Extract the (X, Y) coordinate from the center of the cell holding the provided text.  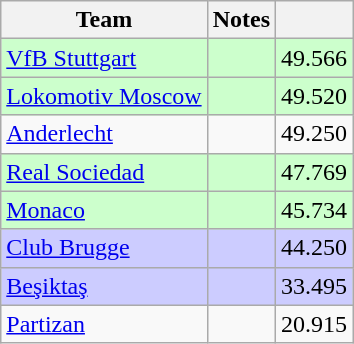
Team (104, 20)
Notes (241, 20)
49.520 (314, 96)
33.495 (314, 286)
Anderlecht (104, 134)
49.566 (314, 58)
49.250 (314, 134)
Real Sociedad (104, 172)
Beşiktaş (104, 286)
45.734 (314, 210)
47.769 (314, 172)
Club Brugge (104, 248)
Monaco (104, 210)
Lokomotiv Moscow (104, 96)
VfB Stuttgart (104, 58)
Partizan (104, 324)
20.915 (314, 324)
44.250 (314, 248)
